Determine the (x, y) coordinate at the center of the cell enclosing the given text.  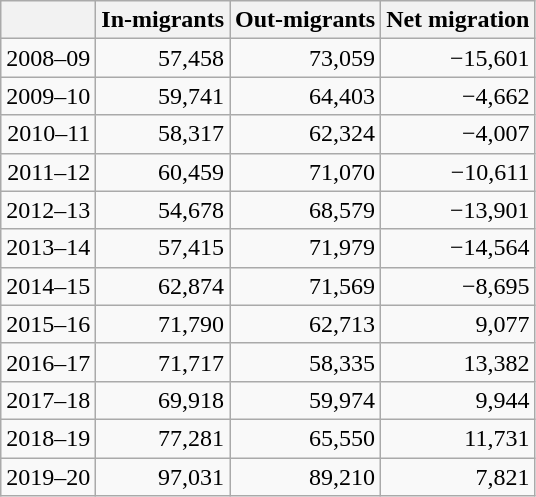
71,070 (306, 172)
62,874 (163, 286)
9,077 (458, 324)
71,569 (306, 286)
58,335 (306, 362)
7,821 (458, 477)
2016–17 (48, 362)
2015–16 (48, 324)
−15,601 (458, 58)
2014–15 (48, 286)
Out-migrants (306, 20)
−4,007 (458, 134)
−13,901 (458, 210)
71,790 (163, 324)
2018–19 (48, 438)
13,382 (458, 362)
77,281 (163, 438)
58,317 (163, 134)
69,918 (163, 400)
−4,662 (458, 96)
62,713 (306, 324)
97,031 (163, 477)
2013–14 (48, 248)
2012–13 (48, 210)
73,059 (306, 58)
2011–12 (48, 172)
59,974 (306, 400)
65,550 (306, 438)
−10,611 (458, 172)
9,944 (458, 400)
89,210 (306, 477)
−14,564 (458, 248)
57,415 (163, 248)
68,579 (306, 210)
11,731 (458, 438)
2008–09 (48, 58)
62,324 (306, 134)
64,403 (306, 96)
−8,695 (458, 286)
2019–20 (48, 477)
60,459 (163, 172)
59,741 (163, 96)
2009–10 (48, 96)
57,458 (163, 58)
Net migration (458, 20)
2017–18 (48, 400)
71,717 (163, 362)
54,678 (163, 210)
2010–11 (48, 134)
In-migrants (163, 20)
71,979 (306, 248)
